Output the [x, y] coordinate of the center of the cell containing the given text.  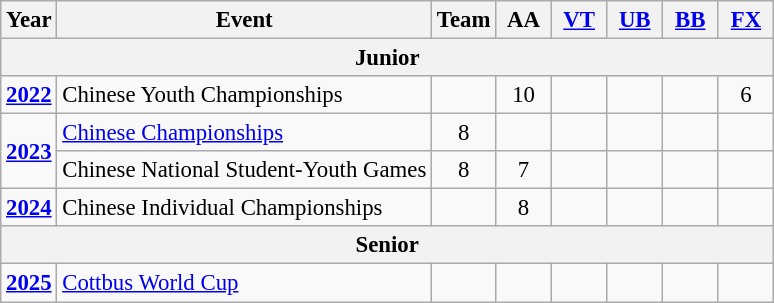
6 [746, 95]
Year [29, 20]
Chinese Youth Championships [244, 95]
Chinese Championships [244, 133]
7 [524, 170]
UB [635, 20]
Team [464, 20]
2024 [29, 208]
10 [524, 95]
VT [579, 20]
2022 [29, 95]
Event [244, 20]
Chinese National Student-Youth Games [244, 170]
Junior [388, 58]
Senior [388, 245]
2025 [29, 283]
AA [524, 20]
FX [746, 20]
2023 [29, 152]
Chinese Individual Championships [244, 208]
BB [691, 20]
Cottbus World Cup [244, 283]
